Capture the cell that displays the provided text and extract its (x, y) central coordinate. 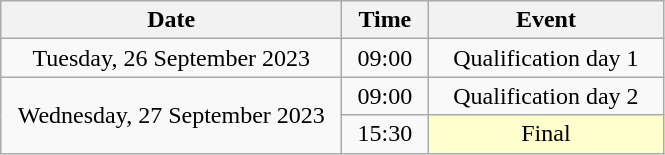
Qualification day 1 (546, 58)
Tuesday, 26 September 2023 (172, 58)
Qualification day 2 (546, 96)
Event (546, 20)
Time (385, 20)
15:30 (385, 134)
Date (172, 20)
Final (546, 134)
Wednesday, 27 September 2023 (172, 115)
